Capture the cell that displays the provided text and extract its (x, y) central coordinate. 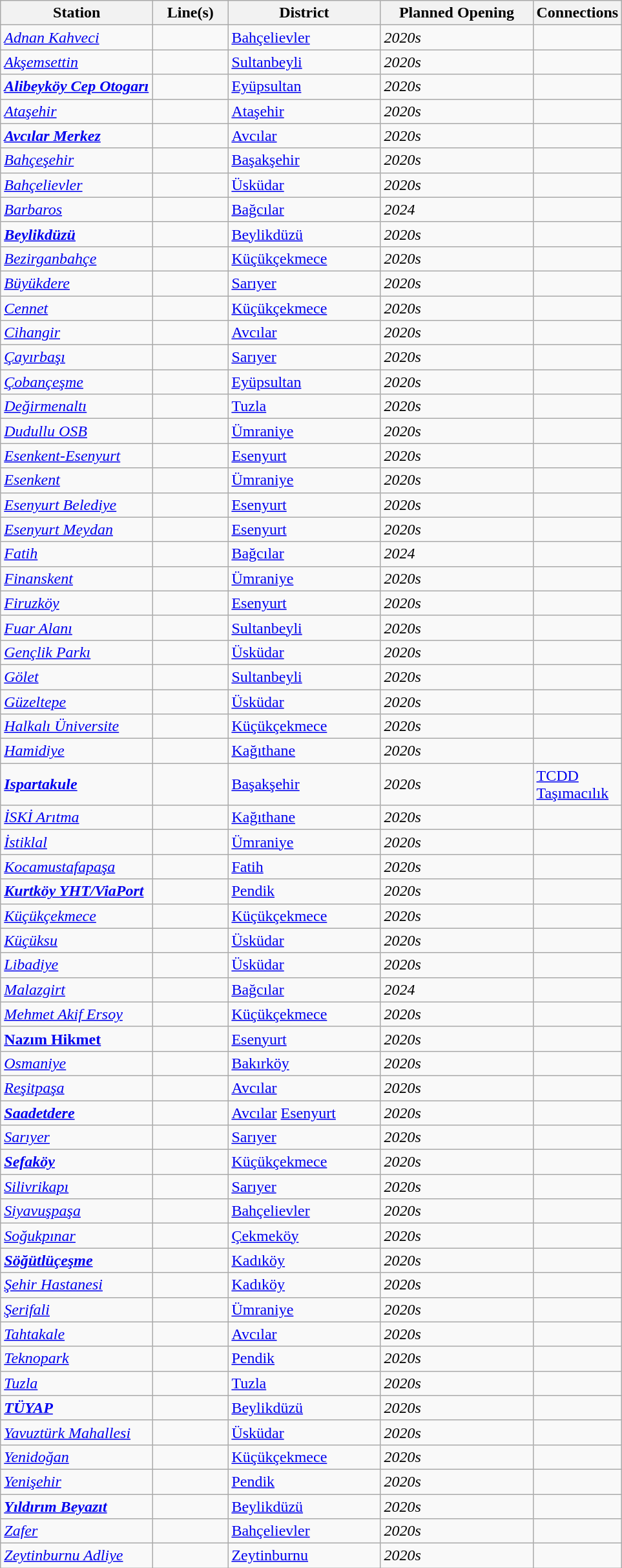
Zeytinburnu (304, 1556)
İstiklal (77, 842)
Line(s) (191, 13)
Nazım Hikmet (77, 1039)
Dudullu OSB (77, 431)
Çobançeşme (77, 382)
Libadiye (77, 965)
Çekmeköy (304, 1236)
Station (77, 13)
Osmaniye (77, 1063)
Halkalı Üniversite (77, 726)
Connections (577, 13)
Fuar Alanı (77, 628)
Reşitpaşa (77, 1088)
Söğütlüçeşme (77, 1260)
Esenyurt Meydan (77, 529)
Kocamustafapaşa (77, 867)
Akşemsettin (77, 62)
Esenkent-Esenyurt (77, 456)
Barbaros (77, 209)
Değirmenaltı (77, 407)
Siyavuşpaşa (77, 1211)
Zafer (77, 1531)
İSKİ Arıtma (77, 818)
Güzeltepe (77, 701)
Ispartakule (77, 785)
Yenişehir (77, 1481)
Soğukpınar (77, 1236)
Gençlik Parkı (77, 652)
Sefaköy (77, 1162)
Firuzköy (77, 603)
Şehir Hastanesi (77, 1285)
Saadetdere (77, 1112)
Avcılar Esenyurt (304, 1112)
Büyükdere (77, 283)
Mehmet Akif Ersoy (77, 1014)
Yıldırım Beyazıt (77, 1507)
Tahtakale (77, 1334)
Kurtköy YHT/ViaPort (77, 891)
Yavuztürk Mahallesi (77, 1432)
Çayırbaşı (77, 357)
Esenkent (77, 480)
Planned Opening (457, 13)
Bezirganbahçe (77, 259)
Esenyurt Belediye (77, 505)
TCDD Taşımacılık (577, 785)
Zeytinburnu Adliye (77, 1556)
Bahçeşehir (77, 160)
Bakırköy (304, 1063)
Silivrikapı (77, 1187)
Adnan Kahveci (77, 37)
Teknopark (77, 1359)
Alibeyköy Cep Otogarı (77, 87)
Yenidoğan (77, 1457)
Şerifali (77, 1309)
Avcılar Merkez (77, 136)
TÜYAP (77, 1408)
Cihangir (77, 333)
Finanskent (77, 578)
Malazgirt (77, 990)
Gölet (77, 677)
Cennet (77, 308)
District (304, 13)
Küçüksu (77, 940)
Hamidiye (77, 751)
